Scan for the cell matching the given text and deliver its (X, Y) coordinate at center. 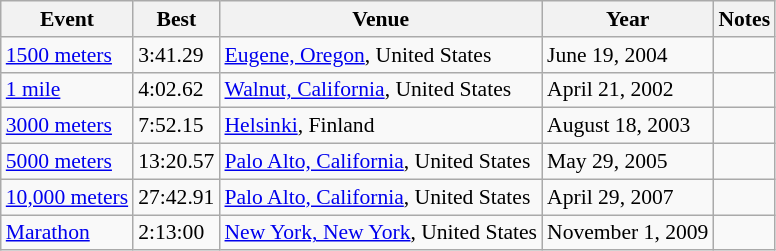
New York, New York, United States (380, 233)
7:52.15 (176, 126)
Helsinki, Finland (380, 126)
May 29, 2005 (628, 162)
August 18, 2003 (628, 126)
5000 meters (67, 162)
1 mile (67, 90)
Eugene, Oregon, United States (380, 55)
13:20.57 (176, 162)
Best (176, 19)
1500 meters (67, 55)
Marathon (67, 233)
4:02.62 (176, 90)
April 29, 2007 (628, 197)
10,000 meters (67, 197)
Event (67, 19)
November 1, 2009 (628, 233)
June 19, 2004 (628, 55)
Notes (744, 19)
Walnut, California, United States (380, 90)
2:13:00 (176, 233)
3000 meters (67, 126)
April 21, 2002 (628, 90)
27:42.91 (176, 197)
Venue (380, 19)
Year (628, 19)
3:41.29 (176, 55)
